Provide the [x, y] coordinate of the cell's center where the given text is located.  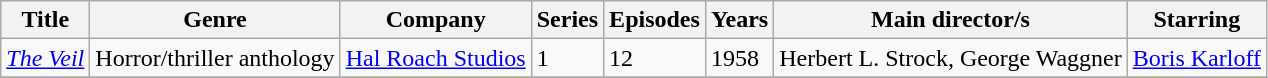
Main director/s [950, 20]
12 [655, 58]
Title [46, 20]
Horror/thriller anthology [215, 58]
The Veil [46, 58]
1 [567, 58]
Genre [215, 20]
Company [436, 20]
Boris Karloff [1196, 58]
Years [739, 20]
Herbert L. Strock, George Waggner [950, 58]
Starring [1196, 20]
Series [567, 20]
Hal Roach Studios [436, 58]
1958 [739, 58]
Episodes [655, 20]
